For the text-containing cell, return its midpoint in [X, Y] coordinate format. 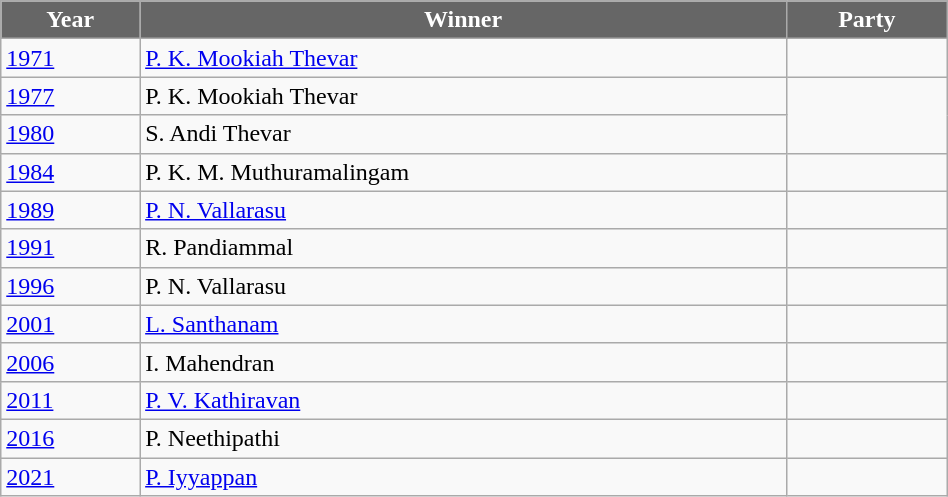
2021 [70, 477]
Year [70, 20]
R. Pandiammal [464, 248]
1996 [70, 286]
I. Mahendran [464, 362]
P. K. M. Muthuramalingam [464, 172]
Party [866, 20]
2001 [70, 324]
P. Neethipathi [464, 438]
2016 [70, 438]
1991 [70, 248]
2011 [70, 400]
1977 [70, 96]
1980 [70, 134]
S. Andi Thevar [464, 134]
Winner [464, 20]
1971 [70, 58]
2006 [70, 362]
P. V. Kathiravan [464, 400]
L. Santhanam [464, 324]
P. Iyyappan [464, 477]
1984 [70, 172]
1989 [70, 210]
